Search for the cell housing the specified text and yield its [X, Y] center coordinate. 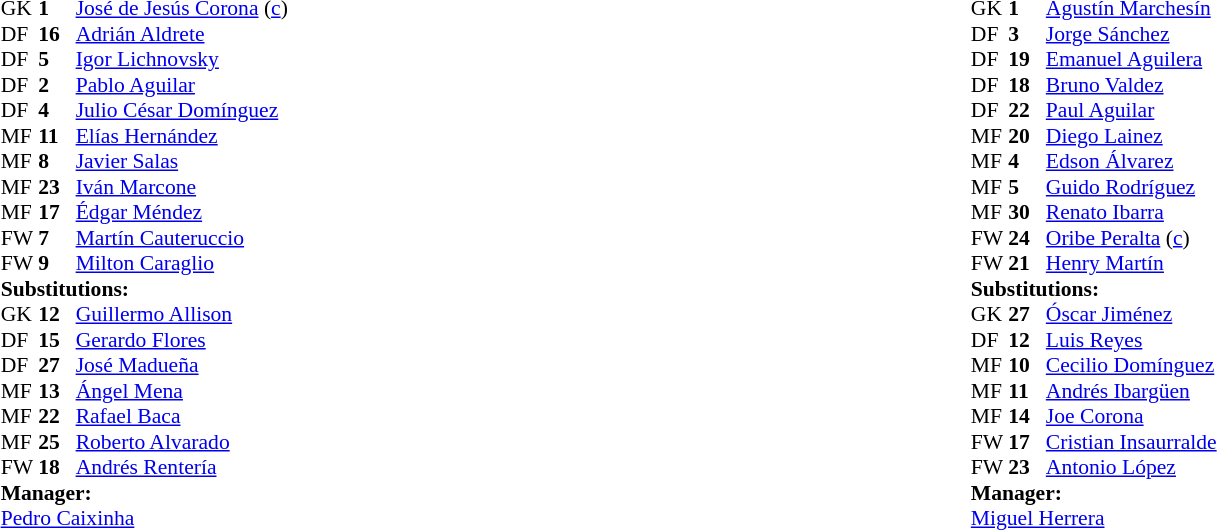
Igor Lichnovsky [182, 59]
21 [1027, 263]
8 [57, 161]
Antonio López [1132, 467]
Paul Aguilar [1132, 111]
30 [1027, 213]
Joe Corona [1132, 417]
Guido Rodríguez [1132, 187]
Gerardo Flores [182, 340]
10 [1027, 365]
Guillermo Allison [182, 315]
9 [57, 263]
Cristian Insaurralde [1132, 442]
Roberto Alvarado [182, 442]
Bruno Valdez [1132, 85]
7 [57, 238]
Emanuel Aguilera [1132, 59]
Oribe Peralta (c) [1132, 238]
Renato Ibarra [1132, 213]
Elías Hernández [182, 136]
25 [57, 442]
19 [1027, 59]
15 [57, 340]
Óscar Jiménez [1132, 315]
Milton Caraglio [182, 263]
Martín Cauteruccio [182, 238]
Andrés Ibargüen [1132, 391]
20 [1027, 136]
Cecilio Domínguez [1132, 365]
Pablo Aguilar [182, 85]
Henry Martín [1132, 263]
13 [57, 391]
16 [57, 34]
14 [1027, 417]
Javier Salas [182, 161]
Diego Lainez [1132, 136]
José Madueña [182, 365]
Iván Marcone [182, 187]
Andrés Rentería [182, 467]
3 [1027, 34]
2 [57, 85]
Jorge Sánchez [1132, 34]
Edson Álvarez [1132, 161]
Julio César Domínguez [182, 111]
Luis Reyes [1132, 340]
24 [1027, 238]
Rafael Baca [182, 417]
Édgar Méndez [182, 213]
Adrián Aldrete [182, 34]
Ángel Mena [182, 391]
